Pinpoint the cell where the given text exists, returning its [x, y] midpoint coordinate. 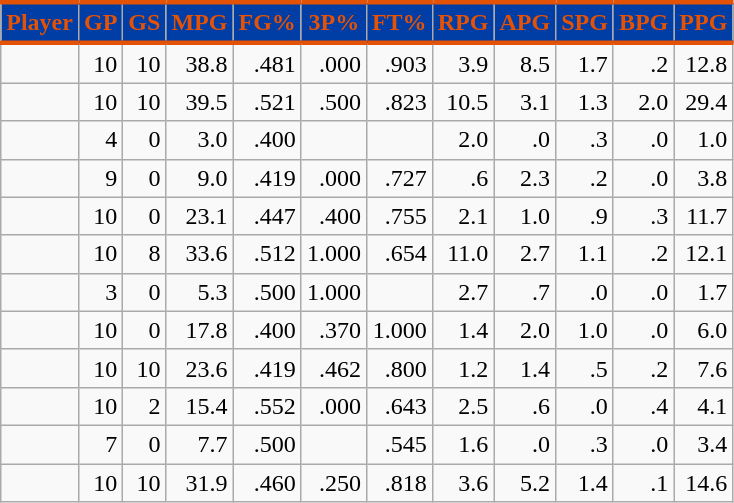
1.3 [585, 102]
12.1 [704, 254]
.1 [643, 483]
.643 [399, 406]
.800 [399, 368]
9 [100, 178]
8.5 [525, 63]
RPG [463, 22]
.462 [334, 368]
6.0 [704, 330]
3 [100, 292]
7.6 [704, 368]
GS [144, 22]
2.3 [525, 178]
BPG [643, 22]
3P% [334, 22]
31.9 [200, 483]
.654 [399, 254]
1.1 [585, 254]
FG% [267, 22]
.460 [267, 483]
8 [144, 254]
3.0 [200, 140]
7.7 [200, 444]
.755 [399, 216]
.818 [399, 483]
.823 [399, 102]
APG [525, 22]
2.1 [463, 216]
38.8 [200, 63]
.727 [399, 178]
SPG [585, 22]
Player [40, 22]
MPG [200, 22]
11.0 [463, 254]
GP [100, 22]
7 [100, 444]
1.6 [463, 444]
17.8 [200, 330]
3.1 [525, 102]
.552 [267, 406]
3.4 [704, 444]
.7 [525, 292]
4.1 [704, 406]
.545 [399, 444]
29.4 [704, 102]
FT% [399, 22]
23.1 [200, 216]
5.3 [200, 292]
1.2 [463, 368]
.447 [267, 216]
23.6 [200, 368]
39.5 [200, 102]
33.6 [200, 254]
PPG [704, 22]
.9 [585, 216]
3.9 [463, 63]
.481 [267, 63]
15.4 [200, 406]
3.6 [463, 483]
.250 [334, 483]
.5 [585, 368]
.512 [267, 254]
5.2 [525, 483]
.370 [334, 330]
.903 [399, 63]
10.5 [463, 102]
2.5 [463, 406]
2 [144, 406]
4 [100, 140]
11.7 [704, 216]
12.8 [704, 63]
14.6 [704, 483]
3.8 [704, 178]
9.0 [200, 178]
.4 [643, 406]
.521 [267, 102]
